Locate the cell with the specified text and output its (x, y) center coordinate. 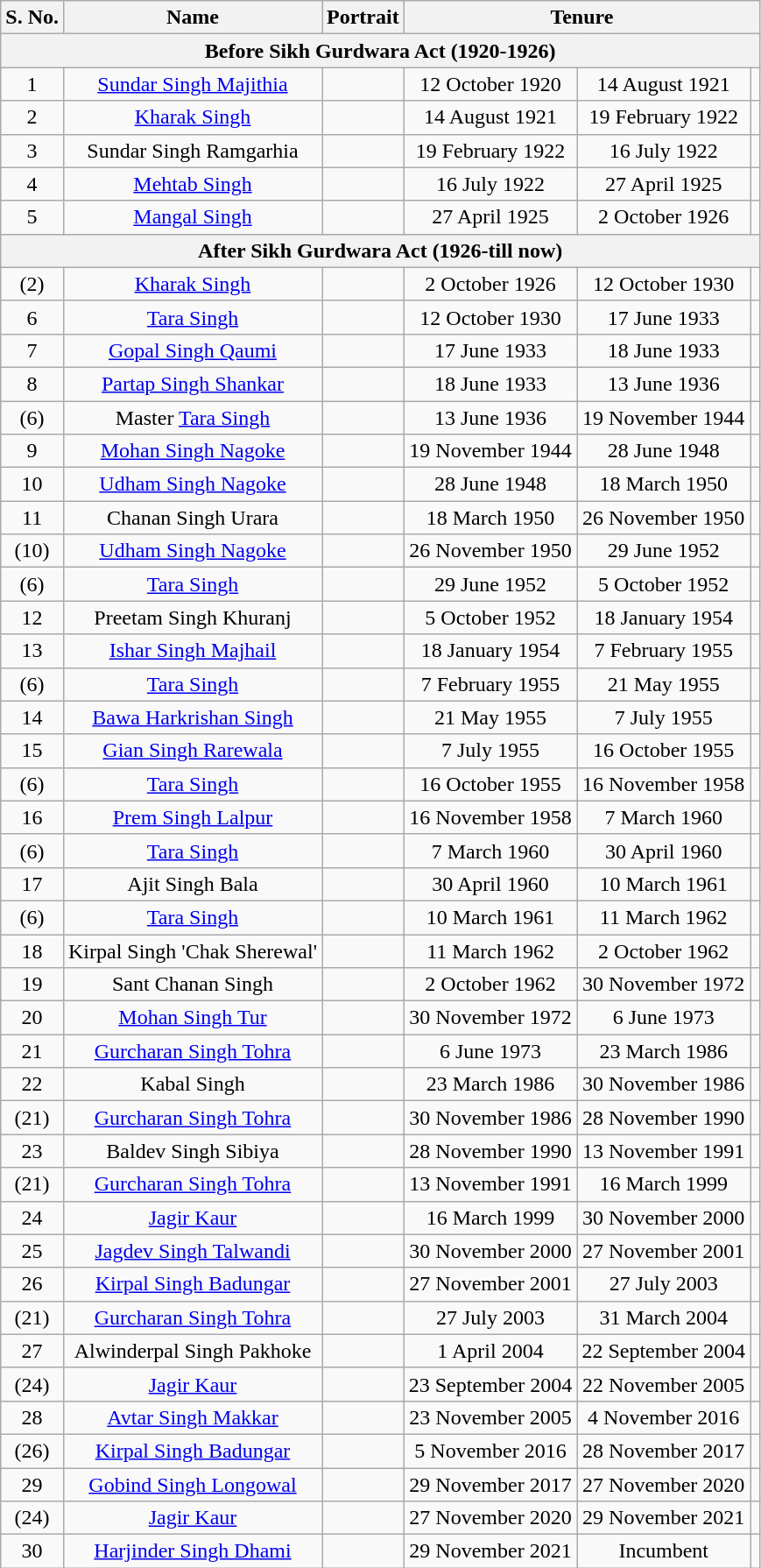
22 September 2004 (664, 1351)
Tenure (581, 18)
Chanan Singh Urara (193, 518)
After Sikh Gurdwara Act (1926-till now) (380, 251)
Preetam Singh Khuranj (193, 618)
Before Sikh Gurdwara Act (1920-1926) (380, 51)
Ishar Singh Majhail (193, 651)
Alwinderpal Singh Pakhoke (193, 1351)
(10) (32, 551)
Name (193, 18)
22 November 2005 (664, 1384)
8 (32, 384)
Prem Singh Lalpur (193, 817)
Sundar Singh Majithia (193, 84)
Kabal Singh (193, 1084)
1 (32, 84)
Baldev Singh Sibiya (193, 1151)
29 (32, 1485)
Gian Singh Rarewala (193, 751)
Mohan Singh Nagoke (193, 451)
6 (32, 317)
(2) (32, 284)
15 (32, 751)
14 (32, 717)
10 (32, 484)
31 March 2004 (664, 1317)
Gopal Singh Qaumi (193, 350)
29 November 2017 (490, 1485)
4 (32, 184)
22 (32, 1084)
Gobind Singh Longowal (193, 1485)
2 (32, 117)
16 (32, 817)
9 (32, 451)
Incumbent (664, 1551)
S. No. (32, 18)
20 (32, 1018)
Partap Singh Shankar (193, 384)
5 November 2016 (490, 1451)
Portrait (363, 18)
Avtar Singh Makkar (193, 1417)
23 September 2004 (490, 1384)
12 (32, 618)
Kirpal Singh 'Chak Sherewal' (193, 950)
Harjinder Singh Dhami (193, 1551)
11 (32, 518)
26 (32, 1284)
24 (32, 1218)
1 April 2004 (490, 1351)
18 (32, 950)
Sant Chanan Singh (193, 985)
13 (32, 651)
3 (32, 151)
Jagdev Singh Talwandi (193, 1251)
Ajit Singh Bala (193, 884)
23 (32, 1151)
(26) (32, 1451)
17 (32, 884)
Master Tara Singh (193, 418)
Sundar Singh Ramgarhia (193, 151)
Mohan Singh Tur (193, 1018)
Mangal Singh (193, 217)
25 (32, 1251)
28 November 2017 (664, 1451)
12 October 1920 (490, 84)
Bawa Harkrishan Singh (193, 717)
5 (32, 217)
27 (32, 1351)
23 November 2005 (490, 1417)
21 (32, 1051)
19 (32, 985)
4 November 2016 (664, 1417)
30 (32, 1551)
7 (32, 350)
28 (32, 1417)
Mehtab Singh (193, 184)
